Return (x, y) of the center of cell containing provided text 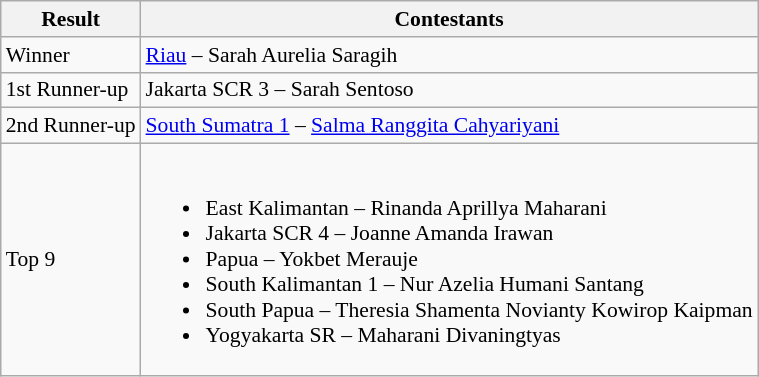
1st Runner-up (71, 90)
Jakarta SCR 3 – Sarah Sentoso (450, 90)
Top 9 (71, 260)
Winner (71, 55)
2nd Runner-up (71, 126)
South Sumatra 1 – Salma Ranggita Cahyariyani (450, 126)
Riau – Sarah Aurelia Saragih (450, 55)
Result (71, 19)
Contestants (450, 19)
